Extract the (X, Y) coordinate from the center of the cell holding the provided text.  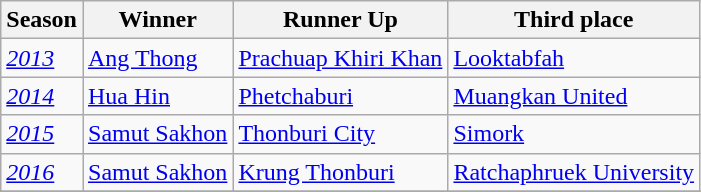
2014 (42, 96)
Runner Up (340, 20)
Season (42, 20)
Muangkan United (574, 96)
2013 (42, 58)
Krung Thonburi (340, 172)
2015 (42, 134)
Winner (157, 20)
Ratchaphruek University (574, 172)
Ang Thong (157, 58)
Third place (574, 20)
Thonburi City (340, 134)
Phetchaburi (340, 96)
Simork (574, 134)
Prachuap Khiri Khan (340, 58)
Looktabfah (574, 58)
2016 (42, 172)
Hua Hin (157, 96)
